Pinpoint the cell where the given text exists, returning its [X, Y] midpoint coordinate. 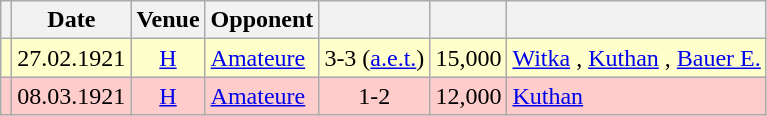
Opponent [262, 20]
1-2 [374, 96]
12,000 [468, 96]
Witka , Kuthan , Bauer E. [636, 58]
27.02.1921 [72, 58]
08.03.1921 [72, 96]
Kuthan [636, 96]
Venue [168, 20]
3-3 (a.e.t.) [374, 58]
Date [72, 20]
15,000 [468, 58]
